Pinpoint the cell where the given text exists, returning its (x, y) midpoint coordinate. 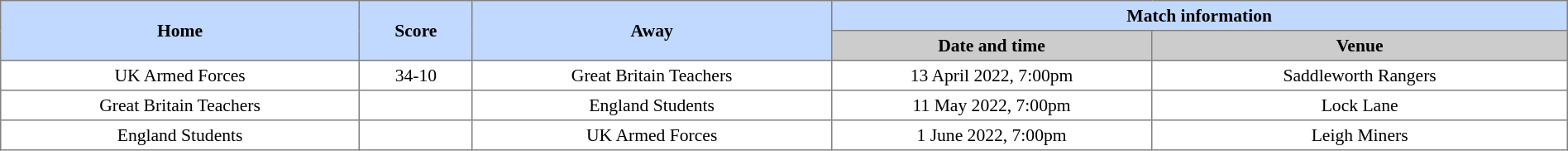
Leigh Miners (1360, 135)
Venue (1360, 46)
Match information (1199, 16)
1 June 2022, 7:00pm (992, 135)
Away (652, 31)
Home (180, 31)
Saddleworth Rangers (1360, 75)
Score (415, 31)
11 May 2022, 7:00pm (992, 105)
Lock Lane (1360, 105)
Date and time (992, 46)
34-10 (415, 75)
13 April 2022, 7:00pm (992, 75)
